Detect which cell encompasses the target text, then output its (X, Y) center coordinate. 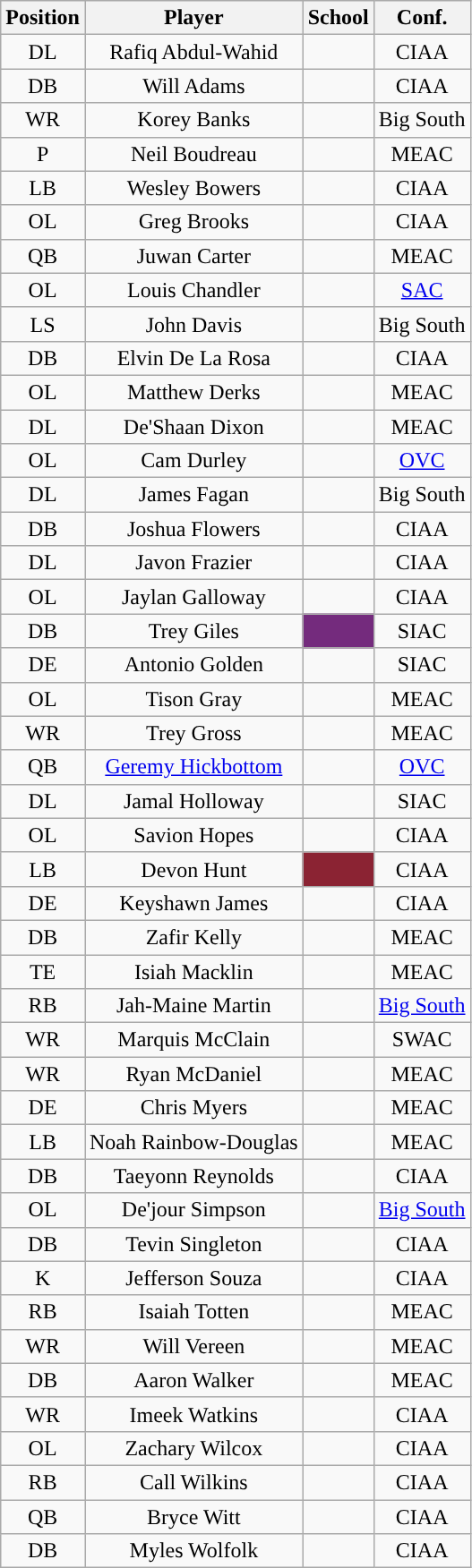
Marquis McClain (193, 1040)
Jamal Holloway (193, 801)
Bryce Witt (193, 1517)
Antonio Golden (193, 665)
Aaron Walker (193, 1380)
Devon Hunt (193, 869)
Trey Giles (193, 631)
Juwan Carter (193, 256)
Javon Frazier (193, 563)
Tevin Singleton (193, 1244)
Jefferson Souza (193, 1278)
Geremy Hickbottom (193, 767)
Tison Gray (193, 699)
Call Wilkins (193, 1482)
Zafir Kelly (193, 937)
Noah Rainbow-Douglas (193, 1142)
De'jour Simpson (193, 1210)
Greg Brooks (193, 222)
School (339, 18)
Chris Myers (193, 1108)
Rafiq Abdul-Wahid (193, 52)
K (43, 1278)
Cam Durley (193, 461)
Imeek Watkins (193, 1414)
Korey Banks (193, 120)
TE (43, 971)
P (43, 154)
Taeyonn Reynolds (193, 1176)
Isaiah Totten (193, 1312)
Trey Gross (193, 733)
Neil Boudreau (193, 154)
Wesley Bowers (193, 188)
SAC (422, 290)
Matthew Derks (193, 392)
Conf. (422, 18)
De'Shaan Dixon (193, 427)
Position (43, 18)
Savion Hopes (193, 835)
Louis Chandler (193, 290)
John Davis (193, 324)
Will Vereen (193, 1346)
Myles Wolfolk (193, 1551)
Elvin De La Rosa (193, 358)
Joshua Flowers (193, 529)
Player (193, 18)
Isiah Macklin (193, 971)
James Fagan (193, 495)
Ryan McDaniel (193, 1074)
SWAC (422, 1040)
Zachary Wilcox (193, 1448)
Jaylan Galloway (193, 597)
Keyshawn James (193, 903)
Jah-Maine Martin (193, 1006)
Will Adams (193, 86)
LS (43, 324)
